Search for the cell housing the specified text and yield its (x, y) center coordinate. 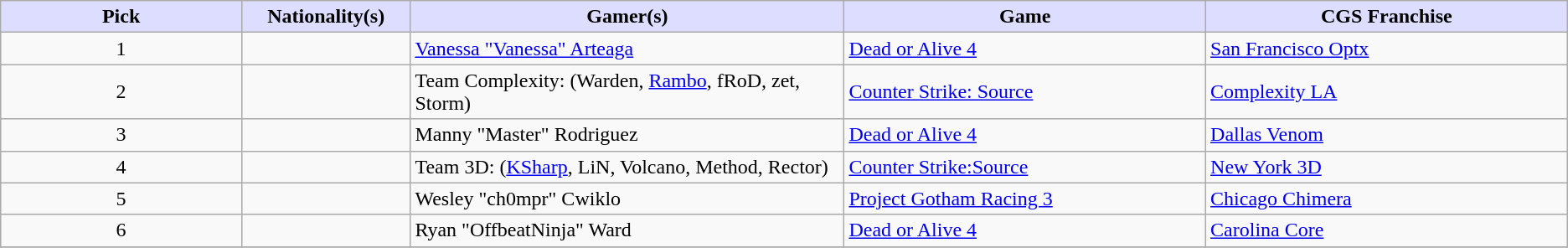
Dallas Venom (1387, 135)
Gamer(s) (627, 17)
Pick (121, 17)
Game (1025, 17)
Vanessa "Vanessa" Arteaga (627, 49)
Counter Strike:Source (1025, 167)
Carolina Core (1387, 230)
New York 3D (1387, 167)
Chicago Chimera (1387, 199)
CGS Franchise (1387, 17)
Complexity LA (1387, 92)
Wesley "ch0mpr" Cwiklo (627, 199)
5 (121, 199)
4 (121, 167)
Nationality(s) (325, 17)
6 (121, 230)
Team Complexity: (Warden, Rambo, fRoD, zet, Storm) (627, 92)
Manny "Master" Rodriguez (627, 135)
3 (121, 135)
Team 3D: (KSharp, LiN, Volcano, Method, Rector) (627, 167)
Project Gotham Racing 3 (1025, 199)
San Francisco Optx (1387, 49)
2 (121, 92)
Ryan "OffbeatNinja" Ward (627, 230)
Counter Strike: Source (1025, 92)
1 (121, 49)
